For the text-containing cell, return its midpoint in [x, y] coordinate format. 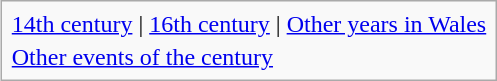
Other events of the century [248, 57]
14th century | 16th century | Other years in Wales [248, 24]
